Provide the (X, Y) coordinate of the cell's center where the given text is located.  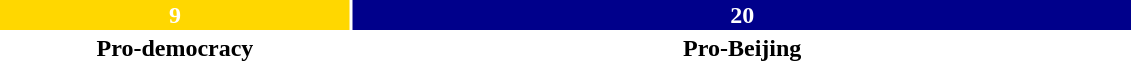
9 (175, 15)
